Identify which cell holds the provided text, then report its (x, y) central coordinate. 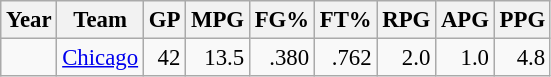
GP (164, 20)
PPG (522, 20)
FT% (346, 20)
Chicago (100, 58)
4.8 (522, 58)
Year (29, 20)
.380 (282, 58)
RPG (406, 20)
APG (466, 20)
1.0 (466, 58)
MPG (218, 20)
.762 (346, 58)
FG% (282, 20)
Team (100, 20)
42 (164, 58)
2.0 (406, 58)
13.5 (218, 58)
